Return [X, Y] of the center of cell containing provided text 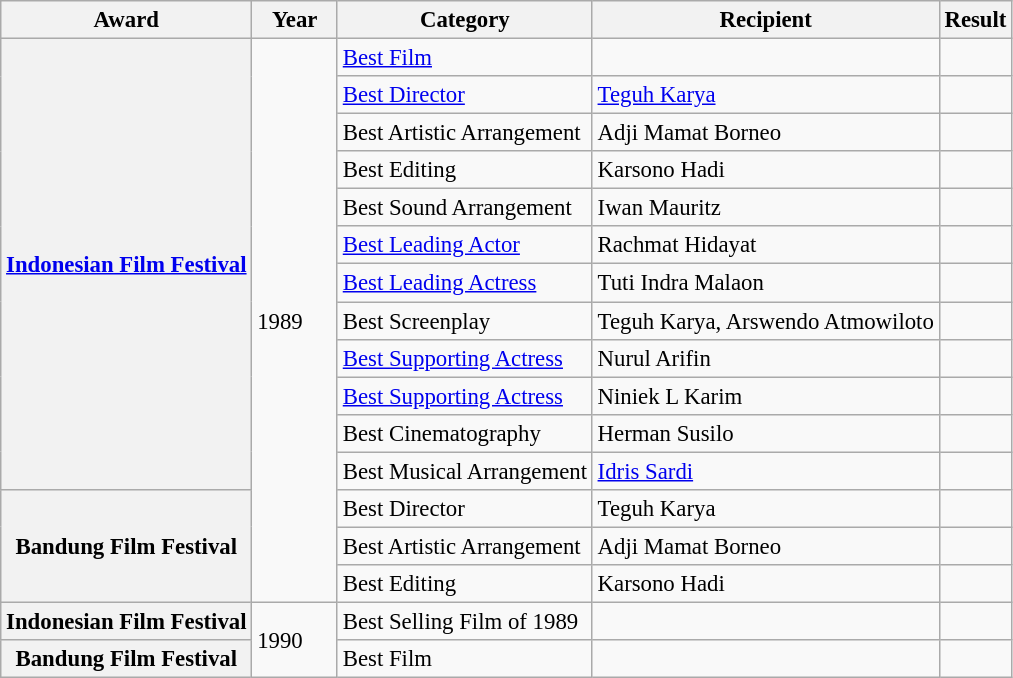
Award [126, 20]
Best Selling Film of 1989 [464, 621]
Category [464, 20]
Herman Susilo [766, 433]
1990 [295, 640]
Niniek L Karim [766, 396]
Best Cinematography [464, 433]
Best Sound Arrangement [464, 208]
Year [295, 20]
Best Leading Actor [464, 245]
Rachmat Hidayat [766, 245]
Iwan Mauritz [766, 208]
Best Screenplay [464, 321]
Result [976, 20]
Recipient [766, 20]
Nurul Arifin [766, 358]
Tuti Indra Malaon [766, 283]
Best Leading Actress [464, 283]
Teguh Karya, Arswendo Atmowiloto [766, 321]
Idris Sardi [766, 471]
Best Musical Arrangement [464, 471]
1989 [295, 321]
